Locate the cell with the specified text and output its [x, y] center coordinate. 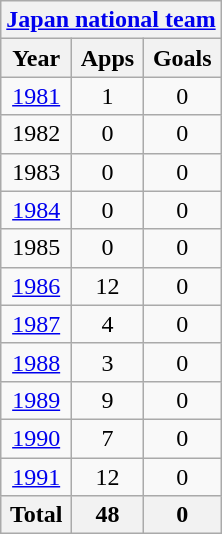
1991 [36, 477]
Japan national team [111, 20]
1989 [36, 400]
1982 [36, 134]
1986 [36, 286]
1987 [36, 324]
1988 [36, 362]
1981 [36, 96]
48 [108, 515]
1984 [36, 210]
1990 [36, 438]
9 [108, 400]
7 [108, 438]
Total [36, 515]
Apps [108, 58]
4 [108, 324]
1985 [36, 248]
1 [108, 96]
3 [108, 362]
Goals [182, 58]
Year [36, 58]
1983 [36, 172]
